Detect which cell encompasses the target text, then output its (x, y) center coordinate. 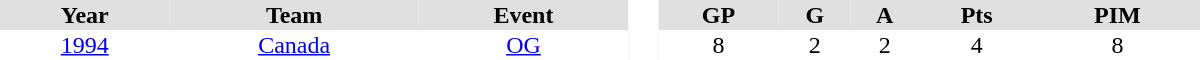
G (815, 15)
PIM (1118, 15)
GP (718, 15)
OG (524, 45)
Canada (294, 45)
Event (524, 15)
Team (294, 15)
1994 (85, 45)
A (885, 15)
4 (976, 45)
Pts (976, 15)
Year (85, 15)
